Pinpoint the cell where the given text exists, returning its (x, y) midpoint coordinate. 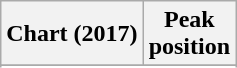
Peak position (189, 34)
Chart (2017) (72, 34)
